Scan for the cell matching the given text and deliver its (x, y) coordinate at center. 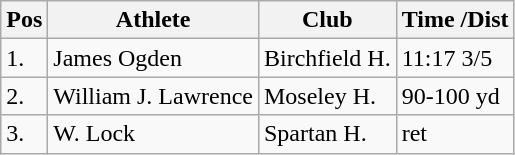
ret (455, 134)
Pos (24, 20)
1. (24, 58)
11:17 3/5 (455, 58)
3. (24, 134)
90-100 yd (455, 96)
Club (327, 20)
W. Lock (154, 134)
William J. Lawrence (154, 96)
Athlete (154, 20)
Spartan H. (327, 134)
Time /Dist (455, 20)
Birchfield H. (327, 58)
James Ogden (154, 58)
Moseley H. (327, 96)
2. (24, 96)
